Find where the given text appears and provide that cell's center as (x, y) coordinate. 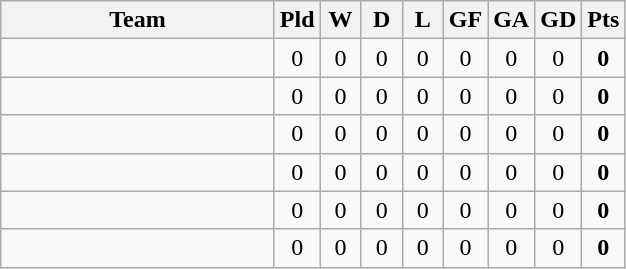
L (422, 20)
W (340, 20)
GD (558, 20)
GA (512, 20)
Team (138, 20)
D (382, 20)
GF (465, 20)
Pts (604, 20)
Pld (297, 20)
